From the cell containing the given text, extract its center point as (X, Y) coordinate. 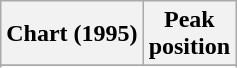
Chart (1995) (72, 34)
Peakposition (189, 34)
